Return (x, y) of the center of cell containing provided text 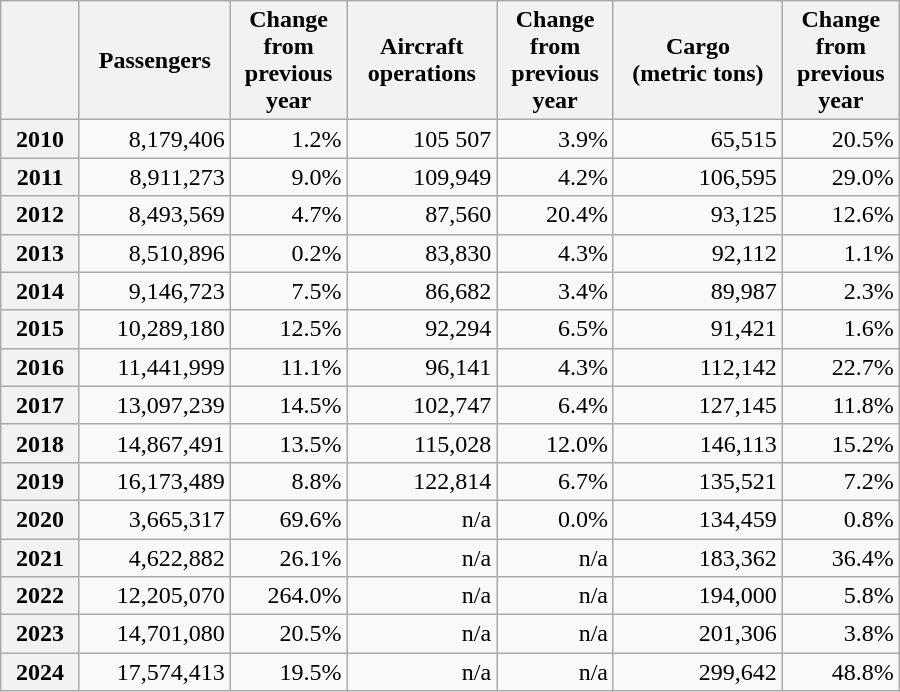
10,289,180 (154, 329)
19.5% (288, 672)
9.0% (288, 177)
12,205,070 (154, 596)
112,142 (698, 367)
0.2% (288, 253)
122,814 (422, 481)
8.8% (288, 481)
8,510,896 (154, 253)
2014 (40, 291)
2016 (40, 367)
26.1% (288, 557)
2011 (40, 177)
83,830 (422, 253)
4.2% (556, 177)
2024 (40, 672)
5.8% (840, 596)
8,911,273 (154, 177)
3.8% (840, 634)
36.4% (840, 557)
146,113 (698, 443)
93,125 (698, 215)
106,595 (698, 177)
2017 (40, 405)
7.2% (840, 481)
16,173,489 (154, 481)
9,146,723 (154, 291)
12.6% (840, 215)
91,421 (698, 329)
11.8% (840, 405)
2010 (40, 139)
Aircraft operations (422, 60)
6.7% (556, 481)
48.8% (840, 672)
14,867,491 (154, 443)
4.7% (288, 215)
2013 (40, 253)
17,574,413 (154, 672)
115,028 (422, 443)
96,141 (422, 367)
2.3% (840, 291)
3.9% (556, 139)
14,701,080 (154, 634)
127,145 (698, 405)
4,622,882 (154, 557)
3,665,317 (154, 519)
0.0% (556, 519)
2022 (40, 596)
194,000 (698, 596)
13.5% (288, 443)
2018 (40, 443)
1.1% (840, 253)
299,642 (698, 672)
89,987 (698, 291)
264.0% (288, 596)
20.4% (556, 215)
2020 (40, 519)
8,179,406 (154, 139)
22.7% (840, 367)
Cargo(metric tons) (698, 60)
2012 (40, 215)
1.6% (840, 329)
69.6% (288, 519)
8,493,569 (154, 215)
135,521 (698, 481)
7.5% (288, 291)
109,949 (422, 177)
15.2% (840, 443)
14.5% (288, 405)
92,112 (698, 253)
134,459 (698, 519)
2015 (40, 329)
11.1% (288, 367)
3.4% (556, 291)
29.0% (840, 177)
2019 (40, 481)
12.5% (288, 329)
87,560 (422, 215)
6.5% (556, 329)
105 507 (422, 139)
2021 (40, 557)
Passengers (154, 60)
183,362 (698, 557)
2023 (40, 634)
12.0% (556, 443)
65,515 (698, 139)
6.4% (556, 405)
11,441,999 (154, 367)
0.8% (840, 519)
86,682 (422, 291)
92,294 (422, 329)
13,097,239 (154, 405)
201,306 (698, 634)
102,747 (422, 405)
1.2% (288, 139)
